Return [X, Y] of the center of cell containing provided text 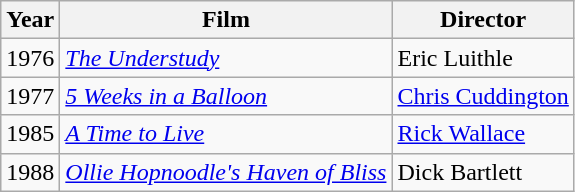
Year [30, 20]
Eric Luithle [483, 58]
1976 [30, 58]
A Time to Live [226, 134]
Rick Wallace [483, 134]
5 Weeks in a Balloon [226, 96]
1988 [30, 172]
1985 [30, 134]
Film [226, 20]
Dick Bartlett [483, 172]
1977 [30, 96]
Director [483, 20]
Chris Cuddington [483, 96]
Ollie Hopnoodle's Haven of Bliss [226, 172]
The Understudy [226, 58]
